Return the [x, y] coordinate for the center point of the cell that contains the specified text.  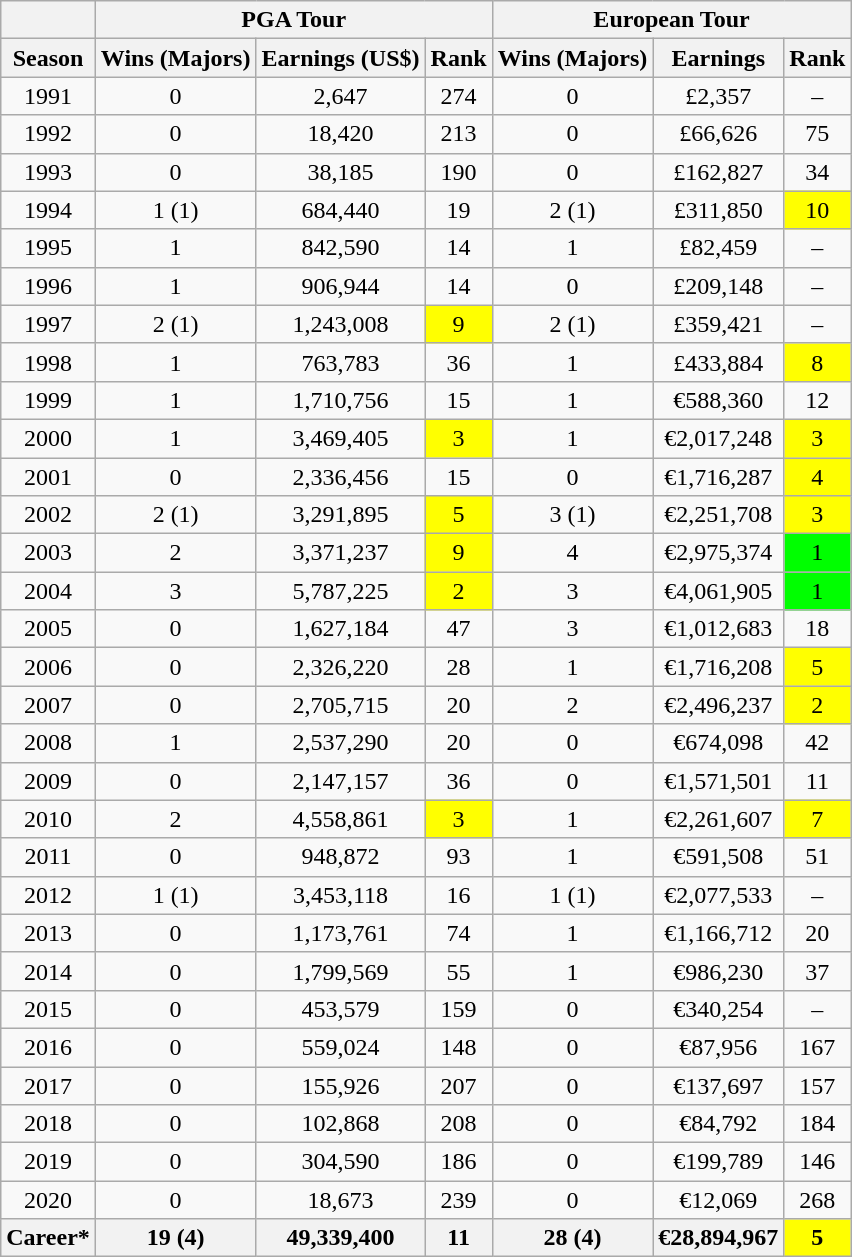
34 [818, 172]
Season [48, 58]
684,440 [340, 210]
3,453,118 [340, 895]
€28,894,967 [718, 1238]
€1,571,501 [718, 781]
146 [818, 1162]
2002 [48, 515]
£209,148 [718, 286]
304,590 [340, 1162]
€2,077,533 [718, 895]
€137,697 [718, 1085]
€199,789 [718, 1162]
1,243,008 [340, 324]
186 [458, 1162]
2011 [48, 857]
€1,012,683 [718, 629]
19 [458, 210]
3,291,895 [340, 515]
2,326,220 [340, 667]
51 [818, 857]
2001 [48, 477]
1999 [48, 400]
2006 [48, 667]
559,024 [340, 1047]
2,147,157 [340, 781]
1992 [48, 134]
3,469,405 [340, 438]
PGA Tour [294, 20]
€12,069 [718, 1200]
£82,459 [718, 248]
5,787,225 [340, 591]
42 [818, 743]
155,926 [340, 1085]
157 [818, 1085]
2017 [48, 1085]
£66,626 [718, 134]
Earnings (US$) [340, 58]
3 (1) [572, 515]
2012 [48, 895]
38,185 [340, 172]
€87,956 [718, 1047]
Career* [48, 1238]
2,336,456 [340, 477]
18,420 [340, 134]
2007 [48, 705]
18 [818, 629]
€2,975,374 [718, 553]
7 [818, 819]
€4,061,905 [718, 591]
1,710,756 [340, 400]
18,673 [340, 1200]
€986,230 [718, 971]
€84,792 [718, 1124]
2015 [48, 1009]
10 [818, 210]
2016 [48, 1047]
2009 [48, 781]
€674,098 [718, 743]
Earnings [718, 58]
159 [458, 1009]
2020 [48, 1200]
£162,827 [718, 172]
28 [458, 667]
2,647 [340, 96]
213 [458, 134]
948,872 [340, 857]
£2,357 [718, 96]
102,868 [340, 1124]
2000 [48, 438]
1,799,569 [340, 971]
1,627,184 [340, 629]
16 [458, 895]
1993 [48, 172]
1,173,761 [340, 933]
€1,166,712 [718, 933]
207 [458, 1085]
28 (4) [572, 1238]
1997 [48, 324]
1996 [48, 286]
1994 [48, 210]
148 [458, 1047]
763,783 [340, 362]
12 [818, 400]
€2,261,607 [718, 819]
€340,254 [718, 1009]
2,705,715 [340, 705]
3,371,237 [340, 553]
93 [458, 857]
55 [458, 971]
49,339,400 [340, 1238]
184 [818, 1124]
208 [458, 1124]
274 [458, 96]
2003 [48, 553]
2014 [48, 971]
37 [818, 971]
1998 [48, 362]
2013 [48, 933]
4,558,861 [340, 819]
£433,884 [718, 362]
1991 [48, 96]
1995 [48, 248]
453,579 [340, 1009]
2018 [48, 1124]
2010 [48, 819]
19 (4) [176, 1238]
2019 [48, 1162]
£359,421 [718, 324]
€588,360 [718, 400]
842,590 [340, 248]
47 [458, 629]
2008 [48, 743]
European Tour [672, 20]
8 [818, 362]
75 [818, 134]
167 [818, 1047]
€2,496,237 [718, 705]
€1,716,208 [718, 667]
906,944 [340, 286]
2005 [48, 629]
€591,508 [718, 857]
74 [458, 933]
£311,850 [718, 210]
239 [458, 1200]
2004 [48, 591]
€2,251,708 [718, 515]
€2,017,248 [718, 438]
190 [458, 172]
€1,716,287 [718, 477]
2,537,290 [340, 743]
268 [818, 1200]
